Extract the (x, y) coordinate from the center of the cell holding the provided text.  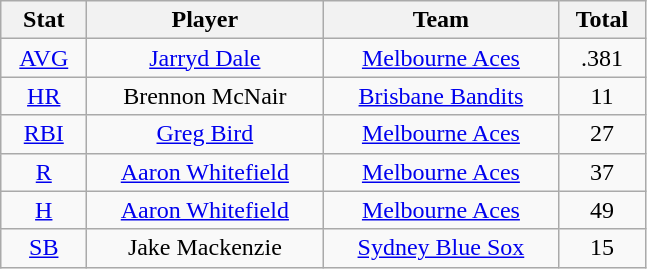
Jake Mackenzie (205, 248)
R (44, 172)
Brennon McNair (205, 96)
Stat (44, 20)
11 (602, 96)
HR (44, 96)
49 (602, 210)
Team (441, 20)
Sydney Blue Sox (441, 248)
AVG (44, 58)
27 (602, 134)
Player (205, 20)
SB (44, 248)
Total (602, 20)
37 (602, 172)
Brisbane Bandits (441, 96)
Jarryd Dale (205, 58)
.381 (602, 58)
Greg Bird (205, 134)
15 (602, 248)
RBI (44, 134)
H (44, 210)
